Return [X, Y] of the center of cell containing provided text 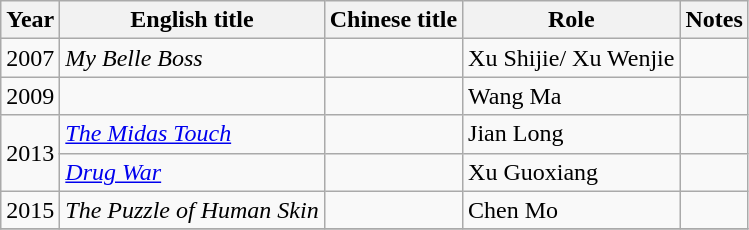
2013 [30, 153]
Role [572, 20]
Jian Long [572, 134]
Xu Guoxiang [572, 172]
Chen Mo [572, 210]
Wang Ma [572, 96]
The Puzzle of Human Skin [192, 210]
Drug War [192, 172]
Year [30, 20]
Chinese title [393, 20]
English title [192, 20]
2007 [30, 58]
Xu Shijie/ Xu Wenjie [572, 58]
2015 [30, 210]
2009 [30, 96]
Notes [714, 20]
The Midas Touch [192, 134]
My Belle Boss [192, 58]
